Capture the cell that displays the provided text and extract its [x, y] central coordinate. 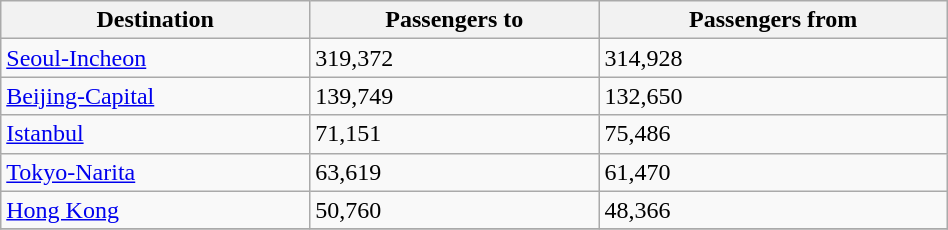
Passengers from [773, 20]
Beijing-Capital [156, 96]
314,928 [773, 58]
63,619 [454, 172]
61,470 [773, 172]
Seoul-Incheon [156, 58]
132,650 [773, 96]
75,486 [773, 134]
Destination [156, 20]
Tokyo-Narita [156, 172]
139,749 [454, 96]
Hong Kong [156, 210]
319,372 [454, 58]
48,366 [773, 210]
50,760 [454, 210]
Istanbul [156, 134]
71,151 [454, 134]
Passengers to [454, 20]
